Determine the [x, y] coordinate at the center of the cell enclosing the given text.  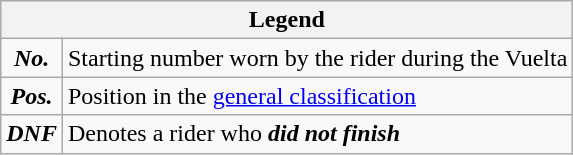
DNF [32, 134]
Pos. [32, 96]
Denotes a rider who did not finish [317, 134]
Legend [287, 20]
No. [32, 58]
Starting number worn by the rider during the Vuelta [317, 58]
Position in the general classification [317, 96]
